Find where the given text appears and provide that cell's center as (X, Y) coordinate. 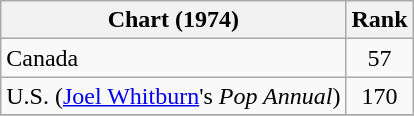
57 (380, 58)
U.S. (Joel Whitburn's Pop Annual) (174, 96)
170 (380, 96)
Canada (174, 58)
Chart (1974) (174, 20)
Rank (380, 20)
